Pinpoint the cell where the given text exists, returning its (x, y) midpoint coordinate. 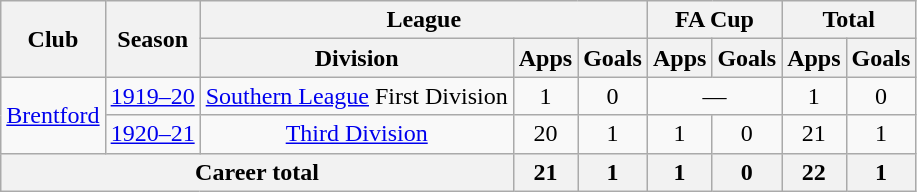
Total (849, 20)
20 (545, 134)
Season (152, 39)
Career total (257, 172)
1920–21 (152, 134)
Club (53, 39)
League (424, 20)
— (714, 96)
FA Cup (714, 20)
22 (814, 172)
Brentford (53, 115)
1919–20 (152, 96)
Third Division (356, 134)
Southern League First Division (356, 96)
Division (356, 58)
